For the text-containing cell, return its midpoint in (X, Y) coordinate format. 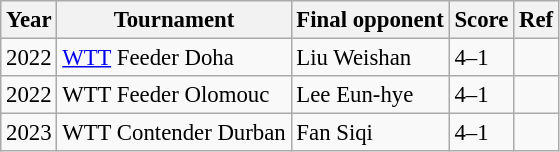
Tournament (174, 20)
Fan Siqi (370, 133)
Lee Eun-hye (370, 95)
Ref (536, 20)
Liu Weishan (370, 58)
2023 (29, 133)
WTT Contender Durban (174, 133)
Year (29, 20)
WTT Feeder Olomouc (174, 95)
WTT Feeder Doha (174, 58)
Final opponent (370, 20)
Score (482, 20)
